Provide the (x, y) coordinate of the cell's center where the given text is located.  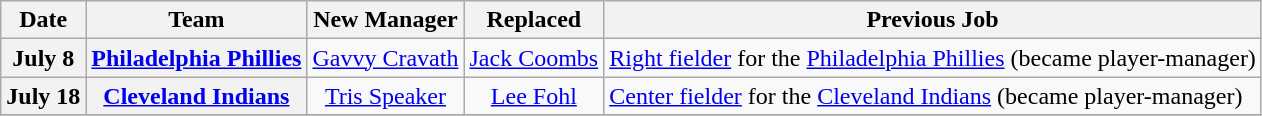
Gavvy Cravath (386, 58)
New Manager (386, 20)
Team (196, 20)
Philadelphia Phillies (196, 58)
Date (44, 20)
Right fielder for the Philadelphia Phillies (became player-manager) (933, 58)
Center fielder for the Cleveland Indians (became player-manager) (933, 96)
Replaced (534, 20)
Jack Coombs (534, 58)
July 8 (44, 58)
Tris Speaker (386, 96)
Lee Fohl (534, 96)
Previous Job (933, 20)
Cleveland Indians (196, 96)
July 18 (44, 96)
